Determine the [X, Y] coordinate at the center of the cell enclosing the given text.  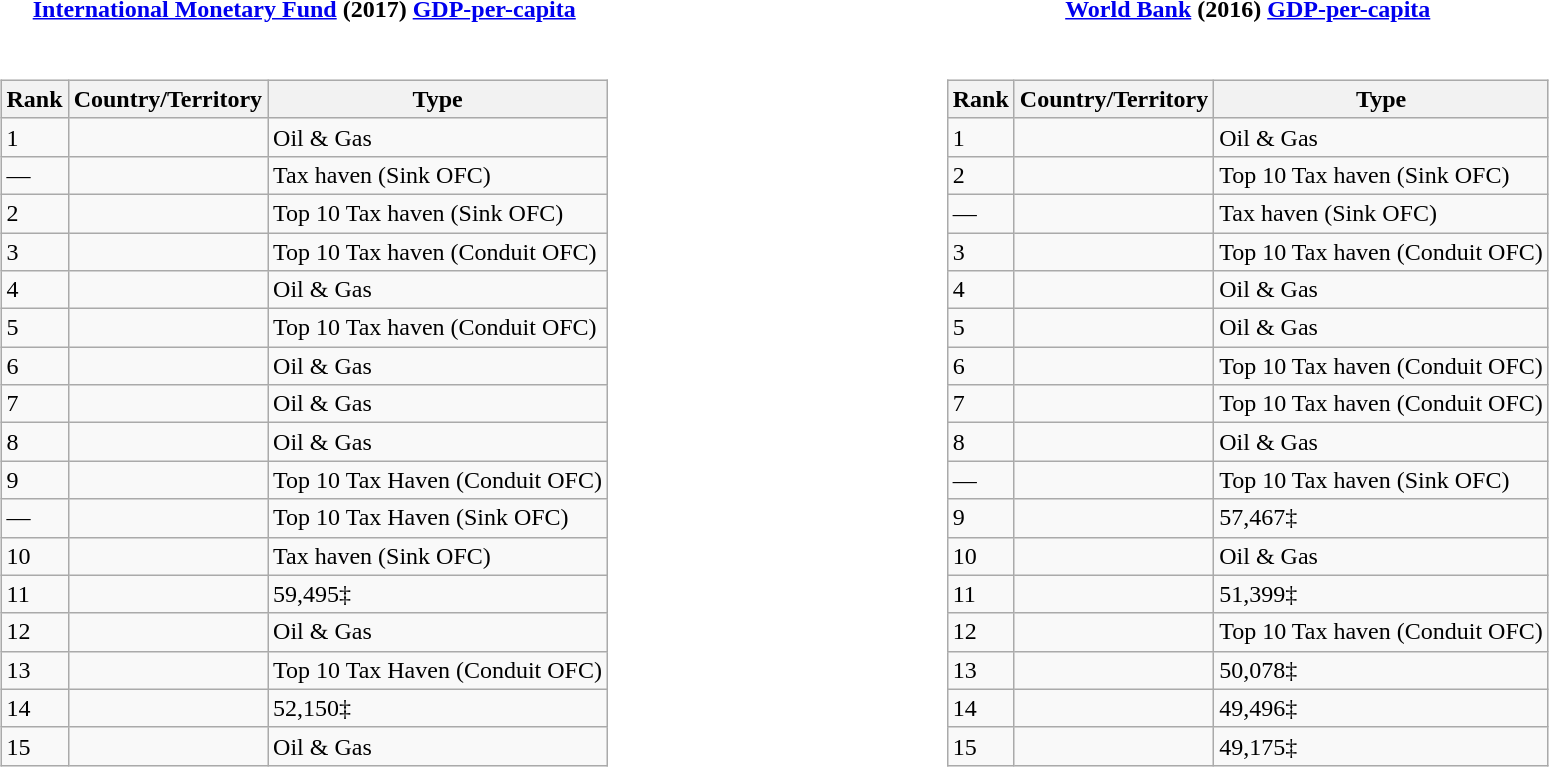
51,399‡ [1382, 594]
57,467‡ [1382, 518]
59,495‡ [438, 594]
50,078‡ [1382, 670]
Top 10 Tax Haven (Sink OFC) [438, 518]
49,175‡ [1382, 746]
52,150‡ [438, 708]
49,496‡ [1382, 708]
